Determine the [X, Y] coordinate at the center of the cell enclosing the given text.  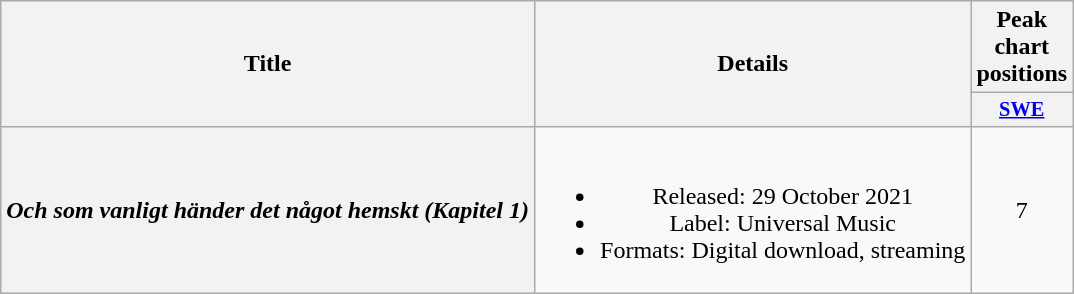
7 [1022, 210]
Och som vanligt händer det något hemskt (Kapitel 1) [268, 210]
Title [268, 64]
Details [753, 64]
Released: 29 October 2021Label: Universal MusicFormats: Digital download, streaming [753, 210]
Peak chart positions [1022, 47]
SWE [1022, 110]
